Determine the [X, Y] coordinate at the center of the cell enclosing the given text.  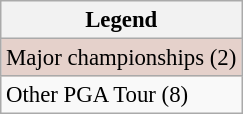
Legend [122, 20]
Other PGA Tour (8) [122, 95]
Major championships (2) [122, 58]
